Determine the [x, y] coordinate at the center of the cell enclosing the given text.  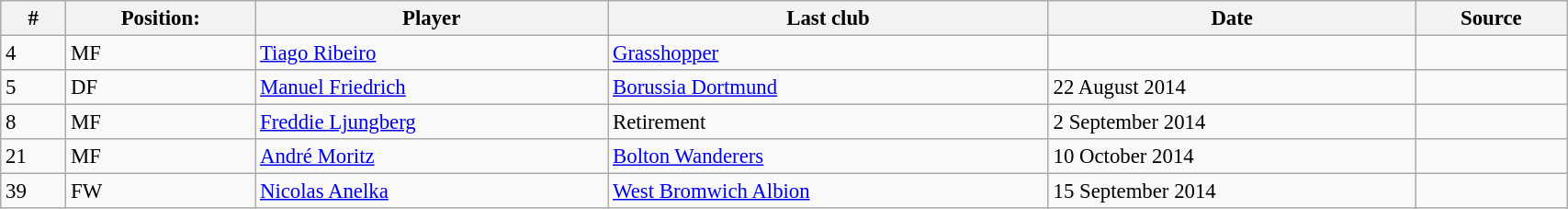
5 [33, 87]
West Bromwich Albion [829, 192]
Grasshopper [829, 53]
Retirement [829, 122]
# [33, 18]
Bolton Wanderers [829, 157]
10 October 2014 [1232, 157]
15 September 2014 [1232, 192]
DF [161, 87]
21 [33, 157]
Freddie Ljungberg [432, 122]
Position: [161, 18]
FW [161, 192]
Manuel Friedrich [432, 87]
4 [33, 53]
Tiago Ribeiro [432, 53]
22 August 2014 [1232, 87]
André Moritz [432, 157]
2 September 2014 [1232, 122]
Player [432, 18]
Date [1232, 18]
Borussia Dortmund [829, 87]
Last club [829, 18]
Nicolas Anelka [432, 192]
8 [33, 122]
Source [1492, 18]
39 [33, 192]
